From the cell containing the given text, extract its center point as (X, Y) coordinate. 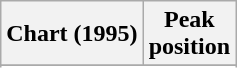
Chart (1995) (72, 34)
Peakposition (189, 34)
